Pinpoint the cell where the given text exists, returning its [x, y] midpoint coordinate. 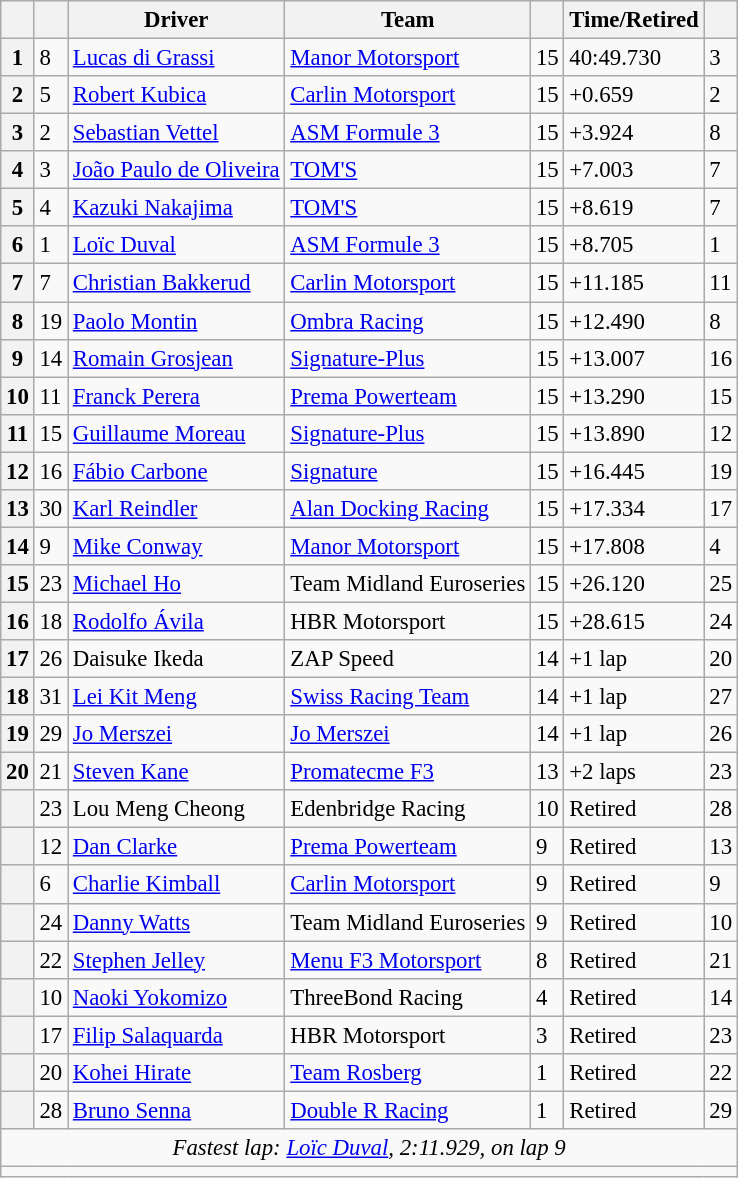
Kazuki Nakajima [176, 208]
+28.615 [634, 621]
+26.120 [634, 584]
+2 laps [634, 772]
+8.619 [634, 208]
Driver [176, 20]
Loïc Duval [176, 245]
+16.445 [634, 471]
Romain Grosjean [176, 358]
Bruno Senna [176, 1110]
Karl Reindler [176, 509]
+13.890 [634, 433]
Lei Kit Meng [176, 697]
Filip Salaquarda [176, 1035]
Christian Bakkerud [176, 283]
Team Rosberg [408, 1073]
Fábio Carbone [176, 471]
27 [720, 697]
Sebastian Vettel [176, 133]
Signature [408, 471]
+12.490 [634, 321]
Ombra Racing [408, 321]
Michael Ho [176, 584]
Edenbridge Racing [408, 809]
Steven Kane [176, 772]
Team [408, 20]
Guillaume Moreau [176, 433]
+17.334 [634, 509]
Paolo Montin [176, 321]
Mike Conway [176, 546]
Charlie Kimball [176, 885]
Alan Docking Racing [408, 509]
Daisuke Ikeda [176, 659]
Double R Racing [408, 1110]
Fastest lap: Loïc Duval, 2:11.929, on lap 9 [370, 1148]
Dan Clarke [176, 847]
25 [720, 584]
+13.007 [634, 358]
Promatecme F3 [408, 772]
ThreeBond Racing [408, 997]
Rodolfo Ávila [176, 621]
Franck Perera [176, 396]
+11.185 [634, 283]
Danny Watts [176, 922]
30 [50, 509]
31 [50, 697]
Stephen Jelley [176, 960]
+3.924 [634, 133]
Lucas di Grassi [176, 58]
ZAP Speed [408, 659]
Kohei Hirate [176, 1073]
Robert Kubica [176, 95]
João Paulo de Oliveira [176, 170]
Swiss Racing Team [408, 697]
+7.003 [634, 170]
Naoki Yokomizo [176, 997]
Lou Meng Cheong [176, 809]
+17.808 [634, 546]
+13.290 [634, 396]
+0.659 [634, 95]
Menu F3 Motorsport [408, 960]
+8.705 [634, 245]
Time/Retired [634, 20]
40:49.730 [634, 58]
